Pinpoint the cell where the given text exists, returning its [x, y] midpoint coordinate. 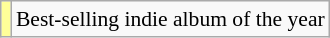
Best-selling indie album of the year [170, 19]
